For the text-containing cell, return its midpoint in (X, Y) coordinate format. 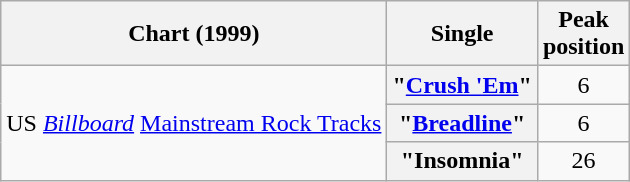
US Billboard Mainstream Rock Tracks (194, 123)
Peakposition (583, 34)
Single (462, 34)
Chart (1999) (194, 34)
"Crush 'Em" (462, 85)
"Insomnia" (462, 161)
"Breadline" (462, 123)
26 (583, 161)
